Identify which cell holds the provided text, then report its (x, y) central coordinate. 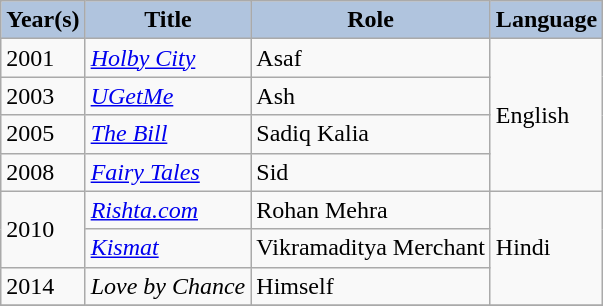
Love by Chance (168, 286)
Asaf (371, 58)
Vikramaditya Merchant (371, 248)
The Bill (168, 134)
2014 (43, 286)
Sid (371, 172)
2001 (43, 58)
Holby City (168, 58)
2003 (43, 96)
Year(s) (43, 20)
Kismat (168, 248)
Sadiq Kalia (371, 134)
Rishta.com (168, 210)
UGetMe (168, 96)
Himself (371, 286)
2008 (43, 172)
Title (168, 20)
English (546, 115)
Rohan Mehra (371, 210)
Fairy Tales (168, 172)
2005 (43, 134)
2010 (43, 229)
Language (546, 20)
Ash (371, 96)
Role (371, 20)
Hindi (546, 248)
